Find where the given text appears and provide that cell's center as (x, y) coordinate. 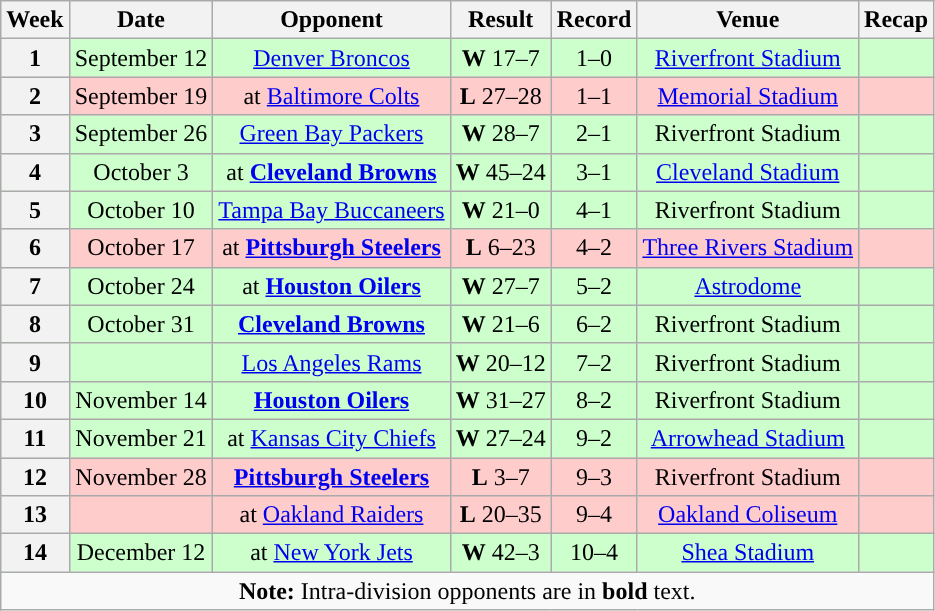
9–3 (594, 477)
1–1 (594, 96)
W 21–0 (500, 210)
Oakland Coliseum (748, 515)
1–0 (594, 58)
Recap (896, 20)
4 (35, 172)
L 3–7 (500, 477)
Astrodome (748, 286)
5–2 (594, 286)
at Cleveland Browns (332, 172)
2 (35, 96)
W 21–6 (500, 324)
Venue (748, 20)
3 (35, 134)
Date (141, 20)
Three Rivers Stadium (748, 248)
10 (35, 400)
November 21 (141, 438)
October 10 (141, 210)
W 42–3 (500, 553)
7 (35, 286)
W 45–24 (500, 172)
W 27–24 (500, 438)
14 (35, 553)
Week (35, 20)
September 26 (141, 134)
W 31–27 (500, 400)
October 31 (141, 324)
11 (35, 438)
10–4 (594, 553)
Opponent (332, 20)
at New York Jets (332, 553)
at Kansas City Chiefs (332, 438)
Note: Intra-division opponents are in bold text. (468, 591)
7–2 (594, 362)
13 (35, 515)
W 27–7 (500, 286)
Cleveland Browns (332, 324)
at Oakland Raiders (332, 515)
8–2 (594, 400)
at Houston Oilers (332, 286)
L 27–28 (500, 96)
Green Bay Packers (332, 134)
9 (35, 362)
W 17–7 (500, 58)
Houston Oilers (332, 400)
6–2 (594, 324)
4–1 (594, 210)
6 (35, 248)
Arrowhead Stadium (748, 438)
Los Angeles Rams (332, 362)
Tampa Bay Buccaneers (332, 210)
9–4 (594, 515)
2–1 (594, 134)
Pittsburgh Steelers (332, 477)
November 28 (141, 477)
September 12 (141, 58)
Memorial Stadium (748, 96)
9–2 (594, 438)
W 28–7 (500, 134)
at Pittsburgh Steelers (332, 248)
Denver Broncos (332, 58)
Cleveland Stadium (748, 172)
3–1 (594, 172)
Shea Stadium (748, 553)
November 14 (141, 400)
Record (594, 20)
4–2 (594, 248)
12 (35, 477)
L 20–35 (500, 515)
8 (35, 324)
5 (35, 210)
October 24 (141, 286)
1 (35, 58)
September 19 (141, 96)
December 12 (141, 553)
Result (500, 20)
at Baltimore Colts (332, 96)
W 20–12 (500, 362)
L 6–23 (500, 248)
October 3 (141, 172)
October 17 (141, 248)
